Return the (x, y) coordinate for the center point of the cell that contains the specified text.  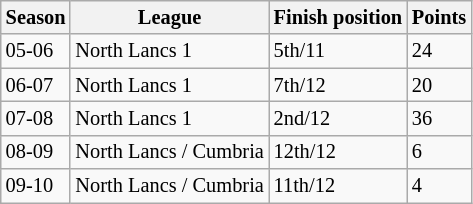
Points (439, 17)
7th/12 (338, 85)
11th/12 (338, 186)
2nd/12 (338, 118)
20 (439, 85)
4 (439, 186)
05-06 (36, 51)
Finish position (338, 17)
36 (439, 118)
06-07 (36, 85)
12th/12 (338, 152)
5th/11 (338, 51)
League (169, 17)
6 (439, 152)
08-09 (36, 152)
07-08 (36, 118)
Season (36, 17)
09-10 (36, 186)
24 (439, 51)
